For the text-containing cell, return its midpoint in [X, Y] coordinate format. 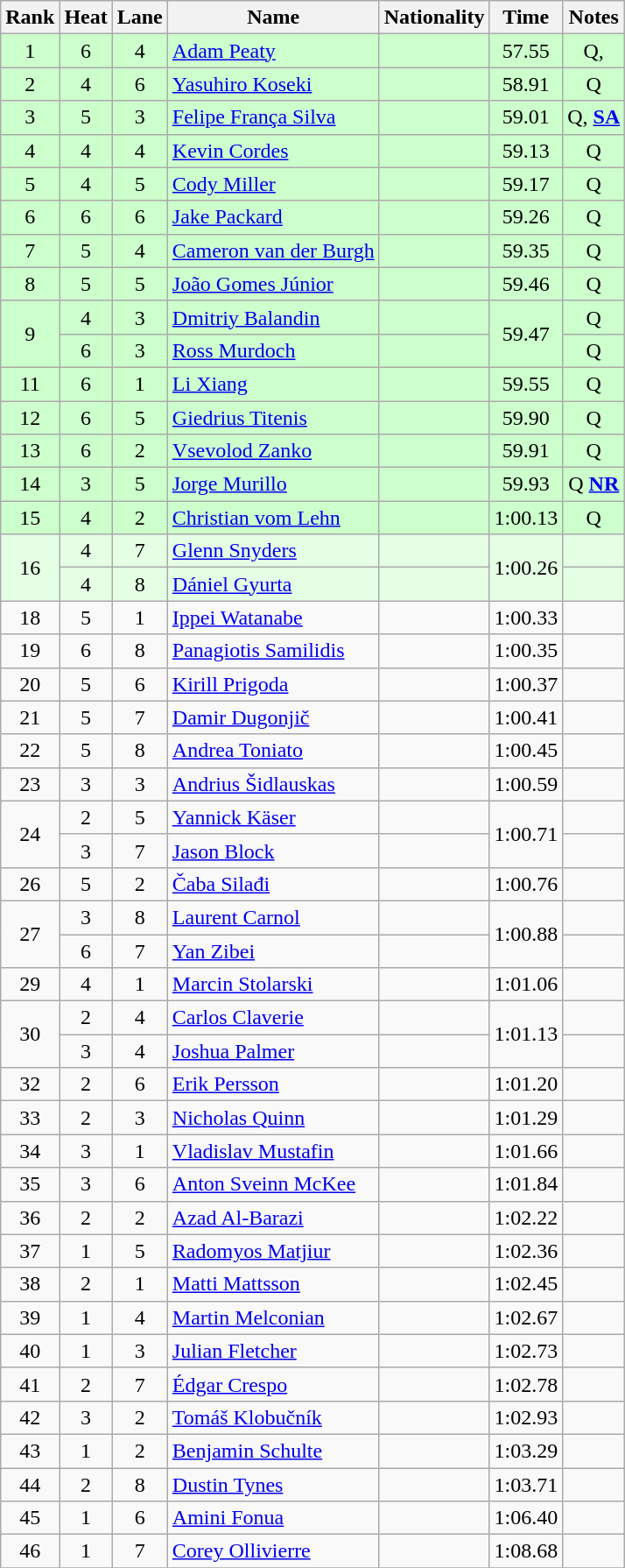
Damir Dugonjič [273, 717]
46 [30, 1551]
Q NR [593, 484]
18 [30, 618]
João Gomes Júnior [273, 284]
20 [30, 684]
Christian vom Lehn [273, 518]
9 [30, 334]
1:01.66 [526, 1151]
Laurent Carnol [273, 917]
59.13 [526, 151]
Jorge Murillo [273, 484]
Yasuhiro Koseki [273, 84]
59.01 [526, 117]
Adam Peaty [273, 51]
Erik Persson [273, 1084]
44 [30, 1485]
35 [30, 1184]
Nationality [434, 18]
38 [30, 1284]
21 [30, 717]
59.90 [526, 418]
29 [30, 985]
33 [30, 1118]
41 [30, 1384]
1:02.36 [526, 1251]
27 [30, 934]
16 [30, 568]
Dániel Gyurta [273, 584]
34 [30, 1151]
59.17 [526, 184]
59.35 [526, 251]
45 [30, 1518]
1:01.13 [526, 1035]
1:03.71 [526, 1485]
Yan Zibei [273, 950]
59.46 [526, 284]
59.91 [526, 451]
Vsevolod Zanko [273, 451]
Rank [30, 18]
1:01.84 [526, 1184]
Dmitriy Balandin [273, 317]
59.55 [526, 384]
Čaba Silađi [273, 884]
Yannick Käser [273, 817]
Corey Ollivierre [273, 1551]
15 [30, 518]
Azad Al-Barazi [273, 1218]
Amini Fonua [273, 1518]
37 [30, 1251]
Matti Mattsson [273, 1284]
Ross Murdoch [273, 350]
1:03.29 [526, 1451]
57.55 [526, 51]
22 [30, 751]
1:02.67 [526, 1317]
1:00.41 [526, 717]
1:00.33 [526, 618]
Name [273, 18]
Anton Sveinn McKee [273, 1184]
1:02.45 [526, 1284]
24 [30, 834]
39 [30, 1317]
Joshua Palmer [273, 1051]
43 [30, 1451]
19 [30, 651]
Heat [86, 18]
59.47 [526, 334]
Marcin Stolarski [273, 985]
1:01.20 [526, 1084]
40 [30, 1351]
1:00.26 [526, 568]
Benjamin Schulte [273, 1451]
Cameron van der Burgh [273, 251]
Kirill Prigoda [273, 684]
Kevin Cordes [273, 151]
Jake Packard [273, 217]
Andrea Toniato [273, 751]
1:00.37 [526, 684]
14 [30, 484]
Panagiotis Samilidis [273, 651]
13 [30, 451]
59.26 [526, 217]
Édgar Crespo [273, 1384]
Tomáš Klobučník [273, 1417]
Time [526, 18]
1:00.88 [526, 934]
1:00.59 [526, 784]
1:00.45 [526, 751]
11 [30, 384]
1:00.35 [526, 651]
1:08.68 [526, 1551]
1:00.76 [526, 884]
1:02.22 [526, 1218]
1:01.29 [526, 1118]
26 [30, 884]
Lane [140, 18]
Vladislav Mustafin [273, 1151]
Martin Melconian [273, 1317]
42 [30, 1417]
59.93 [526, 484]
Jason Block [273, 851]
Ippei Watanabe [273, 618]
Carlos Claverie [273, 1018]
32 [30, 1084]
Q, [593, 51]
Glenn Snyders [273, 551]
1:00.13 [526, 518]
Felipe França Silva [273, 117]
Cody Miller [273, 184]
58.91 [526, 84]
Nicholas Quinn [273, 1118]
12 [30, 418]
Q, SA [593, 117]
Dustin Tynes [273, 1485]
36 [30, 1218]
1:00.71 [526, 834]
1:01.06 [526, 985]
Li Xiang [273, 384]
30 [30, 1035]
Julian Fletcher [273, 1351]
Radomyos Matjiur [273, 1251]
1:02.93 [526, 1417]
Andrius Šidlauskas [273, 784]
Giedrius Titenis [273, 418]
1:06.40 [526, 1518]
Notes [593, 18]
1:02.78 [526, 1384]
23 [30, 784]
1:02.73 [526, 1351]
